Return [x, y] of the center of cell containing provided text 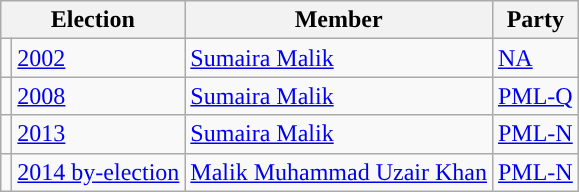
2002 [98, 58]
NA [535, 58]
2013 [98, 134]
Election [93, 20]
2008 [98, 96]
Member [339, 20]
2014 by-election [98, 172]
Malik Muhammad Uzair Khan [339, 172]
PML-Q [535, 96]
Party [535, 20]
